For the text-containing cell, return its midpoint in (X, Y) coordinate format. 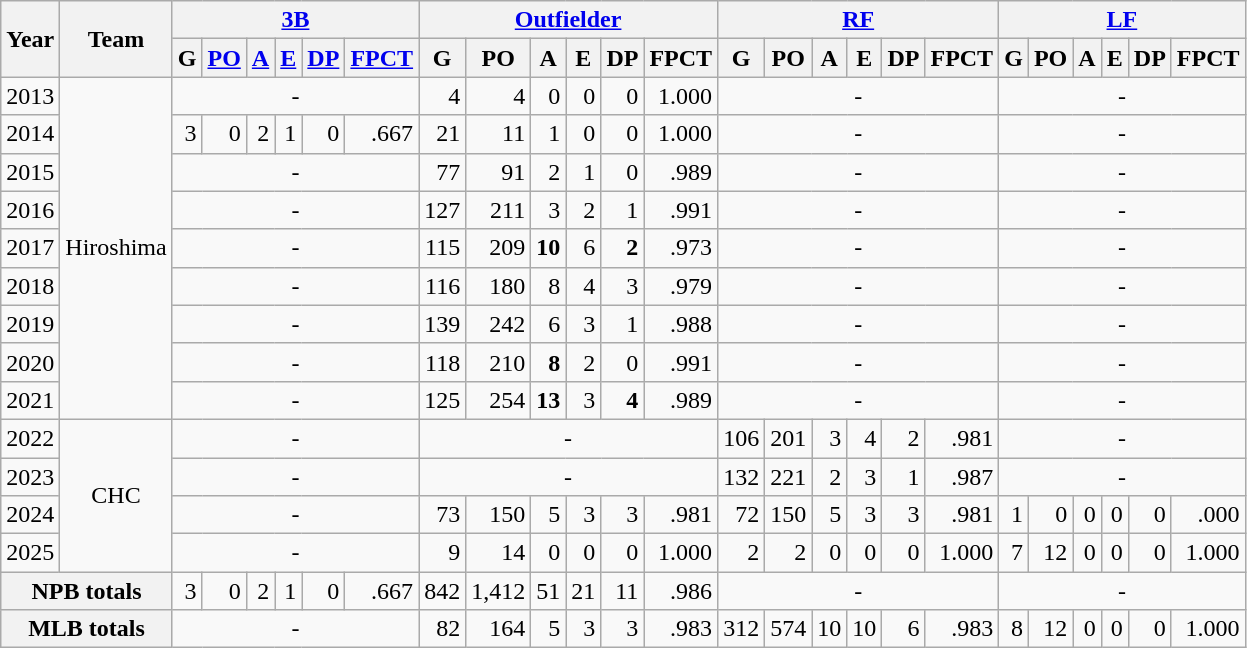
72 (742, 515)
RF (858, 20)
2018 (30, 286)
Year (30, 39)
.988 (681, 324)
LF (1122, 20)
209 (498, 248)
106 (742, 438)
2023 (30, 477)
.987 (962, 477)
127 (442, 210)
91 (498, 172)
201 (788, 438)
132 (742, 477)
139 (442, 324)
2022 (30, 438)
2025 (30, 553)
842 (442, 591)
Team (116, 39)
MLB totals (86, 629)
73 (442, 515)
2013 (30, 96)
7 (1014, 553)
.000 (1208, 515)
2024 (30, 515)
14 (498, 553)
118 (442, 362)
115 (442, 248)
2019 (30, 324)
Outfielder (568, 20)
2017 (30, 248)
51 (548, 591)
1,412 (498, 591)
2016 (30, 210)
.973 (681, 248)
125 (442, 400)
180 (498, 286)
2020 (30, 362)
254 (498, 400)
13 (548, 400)
312 (742, 629)
Hiroshima (116, 248)
2021 (30, 400)
2015 (30, 172)
116 (442, 286)
CHC (116, 495)
3B (295, 20)
221 (788, 477)
77 (442, 172)
9 (442, 553)
242 (498, 324)
NPB totals (86, 591)
164 (498, 629)
210 (498, 362)
.986 (681, 591)
574 (788, 629)
2014 (30, 134)
82 (442, 629)
211 (498, 210)
.979 (681, 286)
